Search for the cell housing the specified text and yield its [X, Y] center coordinate. 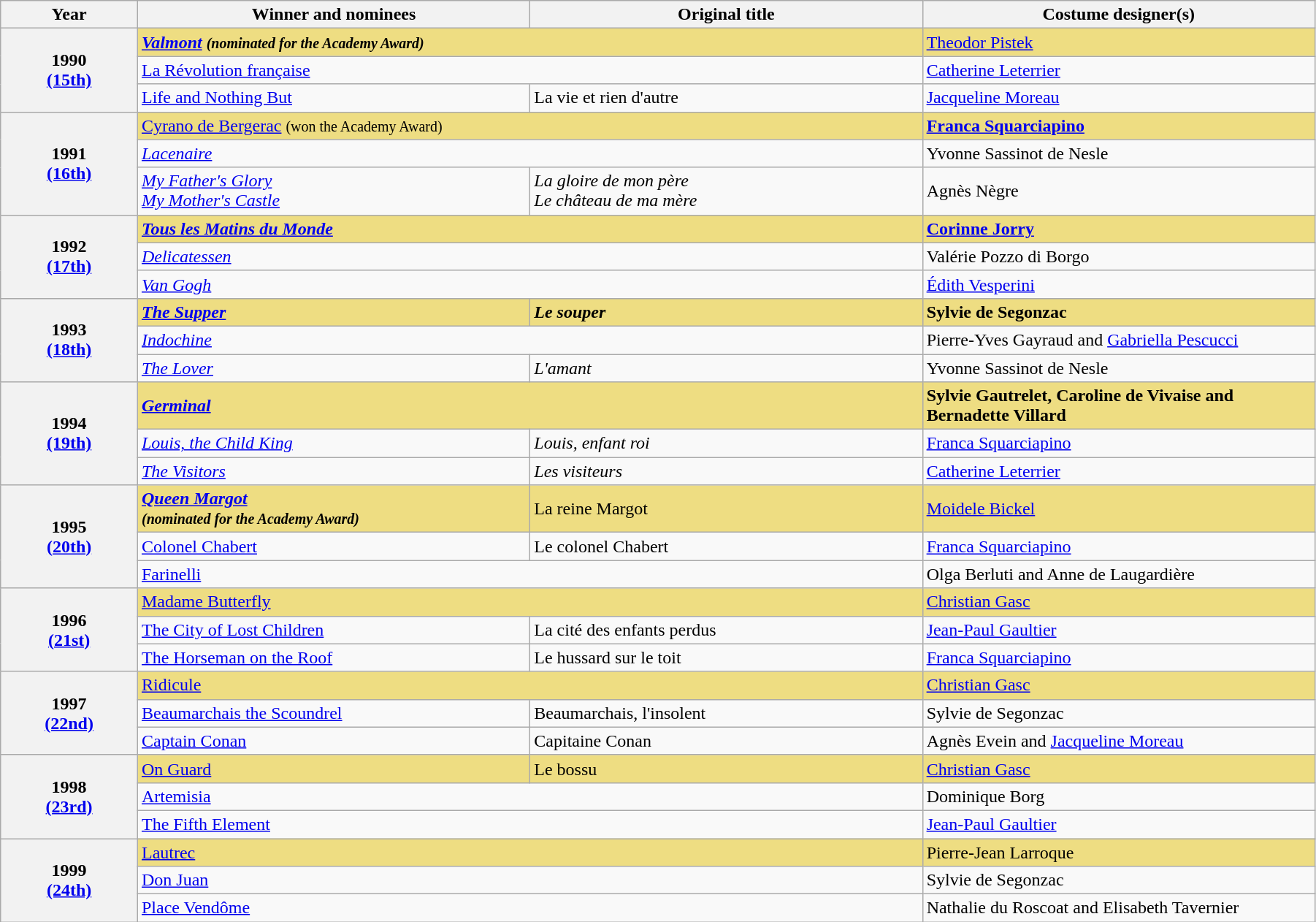
Tous les Matins du Monde [530, 229]
Dominique Borg [1119, 796]
Louis, the Child King [333, 443]
1992(17th) [69, 256]
Le colonel Chabert [726, 546]
Don Juan [530, 880]
1991(16th) [69, 164]
The Lover [333, 367]
Beaumarchais, l'insolent [726, 713]
La cité des enfants perdus [726, 630]
Costume designer(s) [1119, 15]
Madame Butterfly [530, 602]
The City of Lost Children [333, 630]
Lacenaire [530, 153]
My Father's GloryMy Mother's Castle [333, 191]
Capitaine Conan [726, 741]
Theodor Pistek [1119, 42]
Winner and nominees [333, 15]
Delicatessen [530, 256]
Les visiteurs [726, 471]
Valmont (nominated for the Academy Award) [530, 42]
The Fifth Element [530, 824]
La vie et rien d'autre [726, 98]
Beaumarchais the Scoundrel [333, 713]
1997(22nd) [69, 713]
Agnès Evein and Jacqueline Moreau [1119, 741]
Nathalie du Roscoat and Elisabeth Tavernier [1119, 908]
Germinal [530, 406]
1996(21st) [69, 630]
Moidele Bickel [1119, 508]
Agnès Nègre [1119, 191]
1999(24th) [69, 880]
Lautrec [530, 853]
Van Gogh [530, 284]
1998(23rd) [69, 796]
Life and Nothing But [333, 98]
Original title [726, 15]
Farinelli [530, 574]
Artemisia [530, 796]
Ridicule [530, 685]
Pierre-Jean Larroque [1119, 853]
Place Vendôme [530, 908]
Olga Berluti and Anne de Laugardière [1119, 574]
1990(15th) [69, 70]
Captain Conan [333, 741]
Colonel Chabert [333, 546]
La reine Margot [726, 508]
Cyrano de Bergerac (won the Academy Award) [530, 126]
The Horseman on the Roof [333, 658]
Corinne Jorry [1119, 229]
Queen Margot(nominated for the Academy Award) [333, 508]
The Supper [333, 312]
Le bossu [726, 769]
Valérie Pozzo di Borgo [1119, 256]
1994(19th) [69, 434]
Year [69, 15]
Le souper [726, 312]
L'amant [726, 367]
Louis, enfant roi [726, 443]
Indochine [530, 340]
Jacqueline Moreau [1119, 98]
Sylvie Gautrelet, Caroline de Vivaise and Bernadette Villard [1119, 406]
On Guard [333, 769]
La Révolution française [530, 70]
1993(18th) [69, 340]
The Visitors [333, 471]
Le hussard sur le toit [726, 658]
1995(20th) [69, 536]
La gloire de mon pèreLe château de ma mère [726, 191]
Pierre-Yves Gayraud and Gabriella Pescucci [1119, 340]
Édith Vesperini [1119, 284]
